Pinpoint the cell where the given text exists, returning its (x, y) midpoint coordinate. 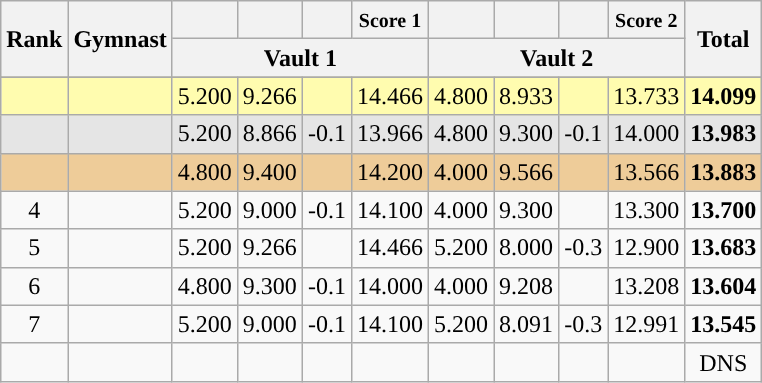
9.208 (526, 286)
8.933 (526, 96)
13.700 (724, 210)
Vault 1 (300, 58)
DNS (724, 362)
13.733 (646, 96)
13.566 (646, 172)
7 (34, 324)
8.091 (526, 324)
12.900 (646, 248)
13.545 (724, 324)
6 (34, 286)
13.683 (724, 248)
Gymnast (120, 39)
8.866 (270, 134)
9.400 (270, 172)
Score 2 (646, 20)
Score 1 (390, 20)
13.983 (724, 134)
5 (34, 248)
13.966 (390, 134)
4 (34, 210)
13.300 (646, 210)
13.883 (724, 172)
13.208 (646, 286)
Vault 2 (557, 58)
14.099 (724, 96)
9.566 (526, 172)
8.000 (526, 248)
14.200 (390, 172)
Total (724, 39)
12.991 (646, 324)
Rank (34, 39)
13.604 (724, 286)
